Provide the [X, Y] coordinate of the cell's center where the given text is located.  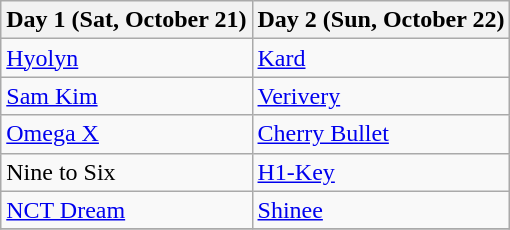
NCT Dream [126, 210]
Verivery [381, 96]
Hyolyn [126, 58]
Omega X [126, 134]
Day 1 (Sat, October 21) [126, 20]
Nine to Six [126, 172]
Cherry Bullet [381, 134]
Sam Kim [126, 96]
H1-Key [381, 172]
Day 2 (Sun, October 22) [381, 20]
Shinee [381, 210]
Kard [381, 58]
